Capture the cell that displays the provided text and extract its (x, y) central coordinate. 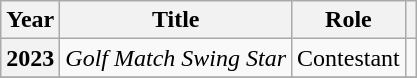
Contestant (349, 58)
Title (176, 20)
2023 (30, 58)
Golf Match Swing Star (176, 58)
Role (349, 20)
Year (30, 20)
